Detect which cell encompasses the target text, then output its [X, Y] center coordinate. 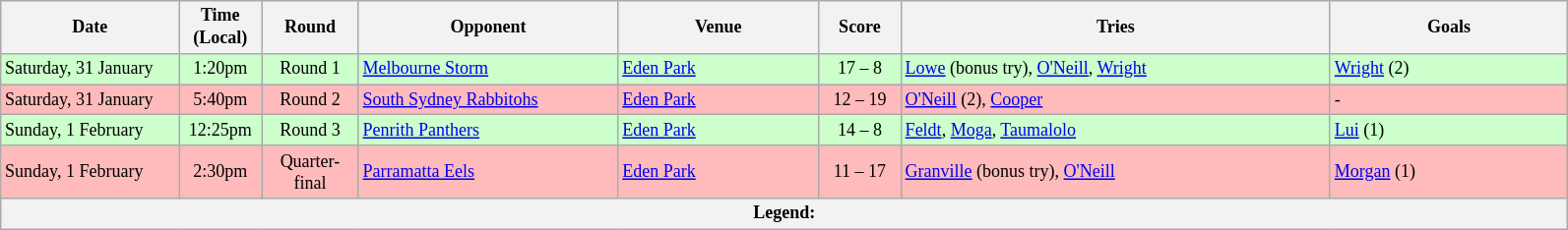
Time (Local) [220, 28]
2:30pm [220, 172]
- [1449, 100]
Round 2 [311, 100]
Score [860, 28]
Round 1 [311, 69]
5:40pm [220, 100]
Penrith Panthers [488, 130]
South Sydney Rabbitohs [488, 100]
Opponent [488, 28]
Lowe (bonus try), O'Neill, Wright [1115, 69]
Feldt, Moga, Taumalolo [1115, 130]
Morgan (1) [1449, 172]
Round [311, 28]
Goals [1449, 28]
12 – 19 [860, 100]
17 – 8 [860, 69]
Venue [719, 28]
Round 3 [311, 130]
O'Neill (2), Cooper [1115, 100]
Granville (bonus try), O'Neill [1115, 172]
12:25pm [220, 130]
Lui (1) [1449, 130]
1:20pm [220, 69]
Melbourne Storm [488, 69]
Quarter-final [311, 172]
14 – 8 [860, 130]
Date [91, 28]
Legend: [784, 214]
Wright (2) [1449, 69]
11 – 17 [860, 172]
Parramatta Eels [488, 172]
Tries [1115, 28]
